Detect which cell encompasses the target text, then output its [x, y] center coordinate. 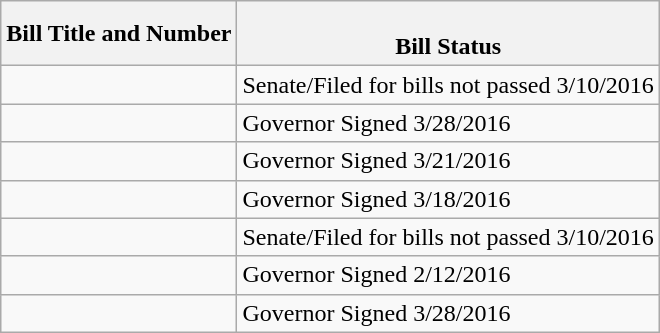
Governor Signed 3/18/2016 [448, 199]
Bill Status [448, 34]
Governor Signed 2/12/2016 [448, 275]
Bill Title and Number [119, 34]
Governor Signed 3/21/2016 [448, 161]
